Determine the [x, y] coordinate at the center of the cell enclosing the given text.  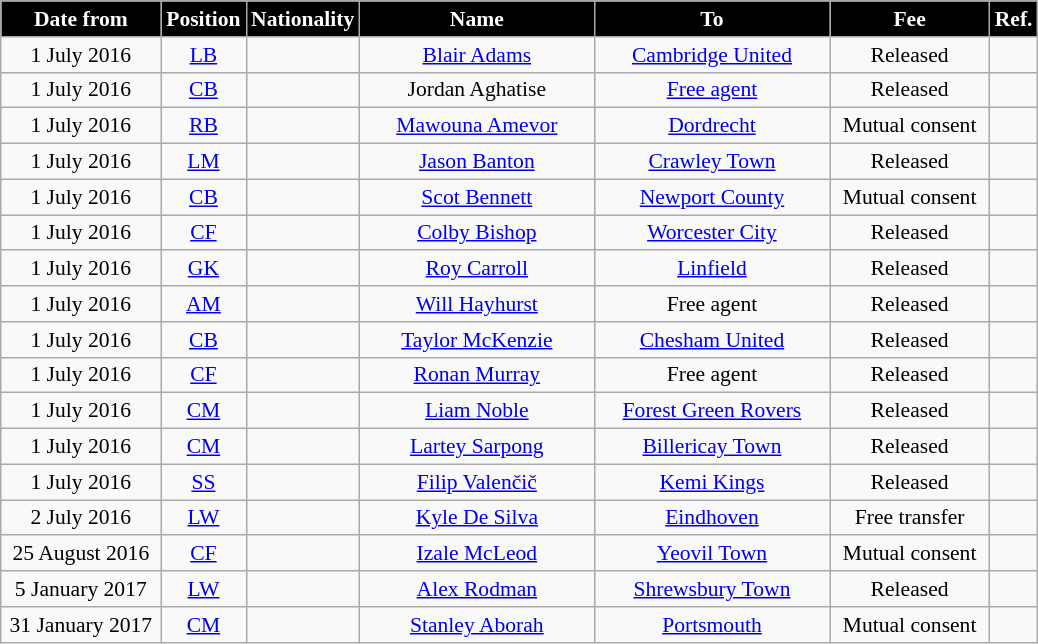
Alex Rodman [476, 589]
Izale McLeod [476, 554]
Billericay Town [712, 447]
Lartey Sarpong [476, 447]
GK [204, 269]
Yeovil Town [712, 554]
Colby Bishop [476, 233]
Scot Bennett [476, 197]
Mawouna Amevor [476, 126]
Name [476, 19]
Nationality [302, 19]
Liam Noble [476, 411]
31 January 2017 [81, 625]
To [712, 19]
RB [204, 126]
Dordrecht [712, 126]
Ref. [1014, 19]
Will Hayhurst [476, 304]
Jason Banton [476, 162]
Newport County [712, 197]
SS [204, 482]
Crawley Town [712, 162]
Roy Carroll [476, 269]
Taylor McKenzie [476, 340]
Filip Valenčič [476, 482]
Blair Adams [476, 55]
Kyle De Silva [476, 518]
Kemi Kings [712, 482]
Fee [910, 19]
Stanley Aborah [476, 625]
Date from [81, 19]
Worcester City [712, 233]
Position [204, 19]
5 January 2017 [81, 589]
AM [204, 304]
2 July 2016 [81, 518]
Portsmouth [712, 625]
Forest Green Rovers [712, 411]
Eindhoven [712, 518]
25 August 2016 [81, 554]
Jordan Aghatise [476, 90]
Free transfer [910, 518]
Shrewsbury Town [712, 589]
Ronan Murray [476, 375]
LB [204, 55]
Cambridge United [712, 55]
Linfield [712, 269]
LM [204, 162]
Chesham United [712, 340]
